Output the (x, y) coordinate of the center of the cell containing the given text.  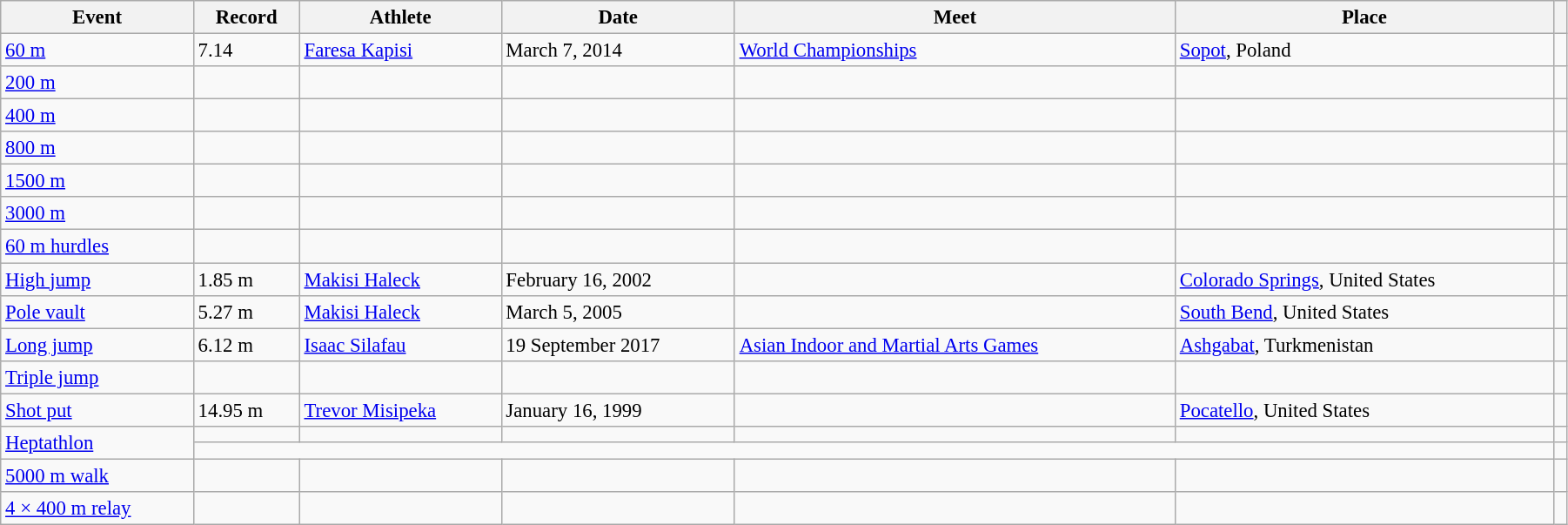
1.85 m (246, 279)
800 m (97, 148)
5.27 m (246, 312)
March 5, 2005 (618, 312)
1500 m (97, 181)
6.12 m (246, 345)
Sopot, Poland (1364, 50)
Colorado Springs, United States (1364, 279)
Pocatello, United States (1364, 410)
Pole vault (97, 312)
7.14 (246, 50)
World Championships (955, 50)
Place (1364, 17)
High jump (97, 279)
400 m (97, 116)
60 m hurdles (97, 246)
60 m (97, 50)
3000 m (97, 213)
Ashgabat, Turkmenistan (1364, 345)
Date (618, 17)
200 m (97, 83)
5000 m walk (97, 475)
Shot put (97, 410)
Heptathlon (97, 443)
Long jump (97, 345)
Triple jump (97, 377)
Record (246, 17)
South Bend, United States (1364, 312)
March 7, 2014 (618, 50)
14.95 m (246, 410)
Faresa Kapisi (400, 50)
Trevor Misipeka (400, 410)
Athlete (400, 17)
4 × 400 m relay (97, 508)
Isaac Silafau (400, 345)
Asian Indoor and Martial Arts Games (955, 345)
19 September 2017 (618, 345)
February 16, 2002 (618, 279)
Meet (955, 17)
January 16, 1999 (618, 410)
Event (97, 17)
